Determine the [X, Y] coordinate at the center of the cell enclosing the given text.  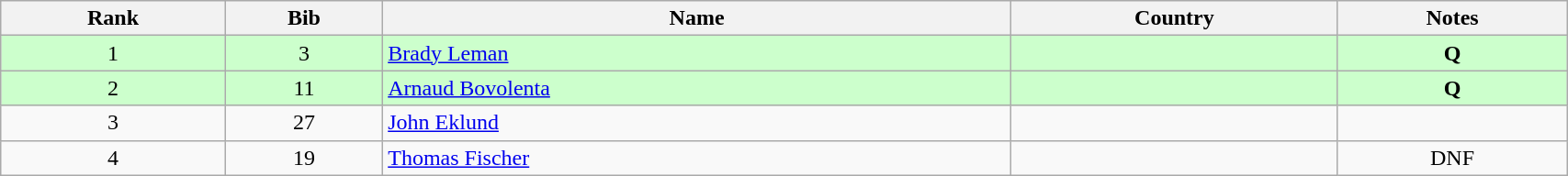
11 [304, 88]
27 [304, 123]
Thomas Fischer [697, 158]
2 [113, 88]
Bib [304, 18]
Country [1174, 18]
Rank [113, 18]
Name [697, 18]
1 [113, 53]
4 [113, 158]
John Eklund [697, 123]
Arnaud Bovolenta [697, 88]
19 [304, 158]
Notes [1451, 18]
Brady Leman [697, 53]
DNF [1451, 158]
